From the cell containing the given text, extract its center point as (x, y) coordinate. 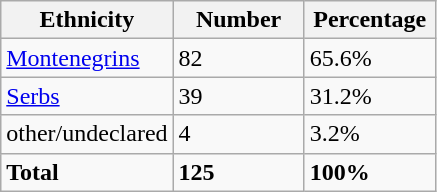
Percentage (370, 20)
Ethnicity (87, 20)
other/undeclared (87, 134)
3.2% (370, 134)
Serbs (87, 96)
31.2% (370, 96)
82 (238, 58)
125 (238, 172)
Total (87, 172)
4 (238, 134)
65.6% (370, 58)
39 (238, 96)
Number (238, 20)
100% (370, 172)
Montenegrins (87, 58)
